For the text-containing cell, return its midpoint in (x, y) coordinate format. 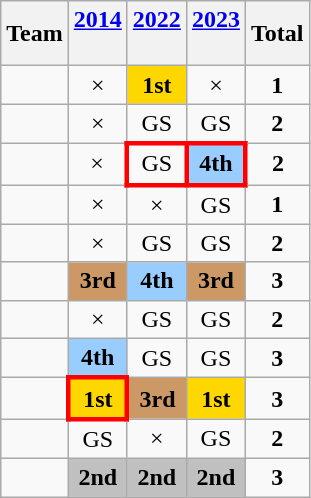
2022 (156, 34)
2023 (216, 34)
Total (277, 34)
2014 (98, 34)
Team (35, 34)
